Output the (x, y) coordinate of the center of the cell containing the given text.  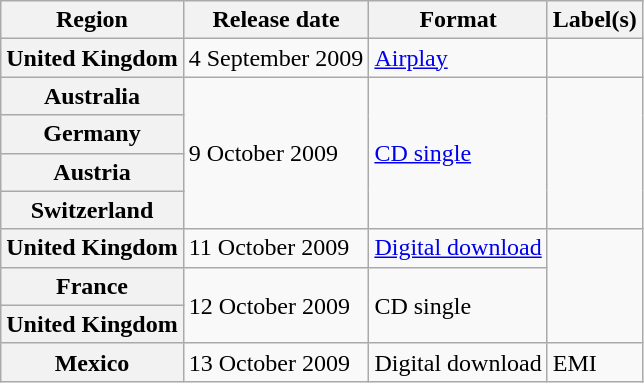
Australia (92, 96)
12 October 2009 (276, 305)
Region (92, 20)
4 September 2009 (276, 58)
Mexico (92, 362)
Germany (92, 134)
Label(s) (594, 20)
Austria (92, 172)
9 October 2009 (276, 153)
EMI (594, 362)
Release date (276, 20)
11 October 2009 (276, 248)
Airplay (458, 58)
Switzerland (92, 210)
Format (458, 20)
13 October 2009 (276, 362)
France (92, 286)
